Extract the [X, Y] coordinate from the center of the cell holding the provided text.  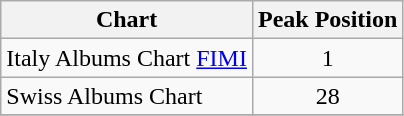
Chart [127, 20]
28 [327, 96]
Peak Position [327, 20]
1 [327, 58]
Swiss Albums Chart [127, 96]
Italy Albums Chart FIMI [127, 58]
